Determine the (X, Y) coordinate at the center of the cell enclosing the given text.  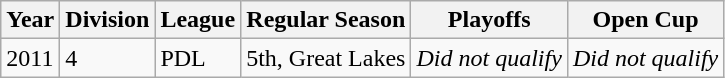
Open Cup (645, 20)
Playoffs (489, 20)
League (198, 20)
5th, Great Lakes (326, 58)
PDL (198, 58)
Year (30, 20)
Regular Season (326, 20)
4 (108, 58)
2011 (30, 58)
Division (108, 20)
